Provide the [x, y] coordinate of the cell's center where the given text is located.  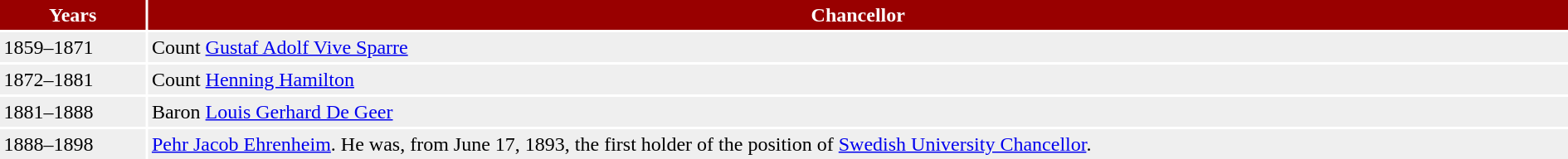
1888–1898 [73, 144]
1872–1881 [73, 79]
Count Henning Hamilton [858, 79]
1881–1888 [73, 112]
1859–1871 [73, 47]
Pehr Jacob Ehrenheim. He was, from June 17, 1893, the first holder of the position of Swedish University Chancellor. [858, 144]
Baron Louis Gerhard De Geer [858, 112]
Chancellor [858, 15]
Count Gustaf Adolf Vive Sparre [858, 47]
Years [73, 15]
